Return (X, Y) of the center of cell containing provided text 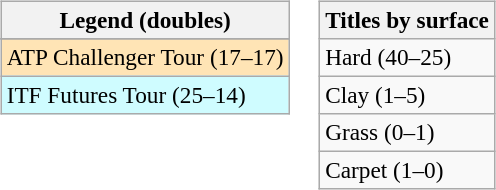
Hard (40–25) (408, 57)
Titles by surface (408, 20)
Carpet (1–0) (408, 171)
ITF Futures Tour (25–14) (145, 95)
Legend (doubles) (145, 20)
Grass (0–1) (408, 133)
ATP Challenger Tour (17–17) (145, 57)
Clay (1–5) (408, 95)
